Identify which cell holds the provided text, then report its (X, Y) central coordinate. 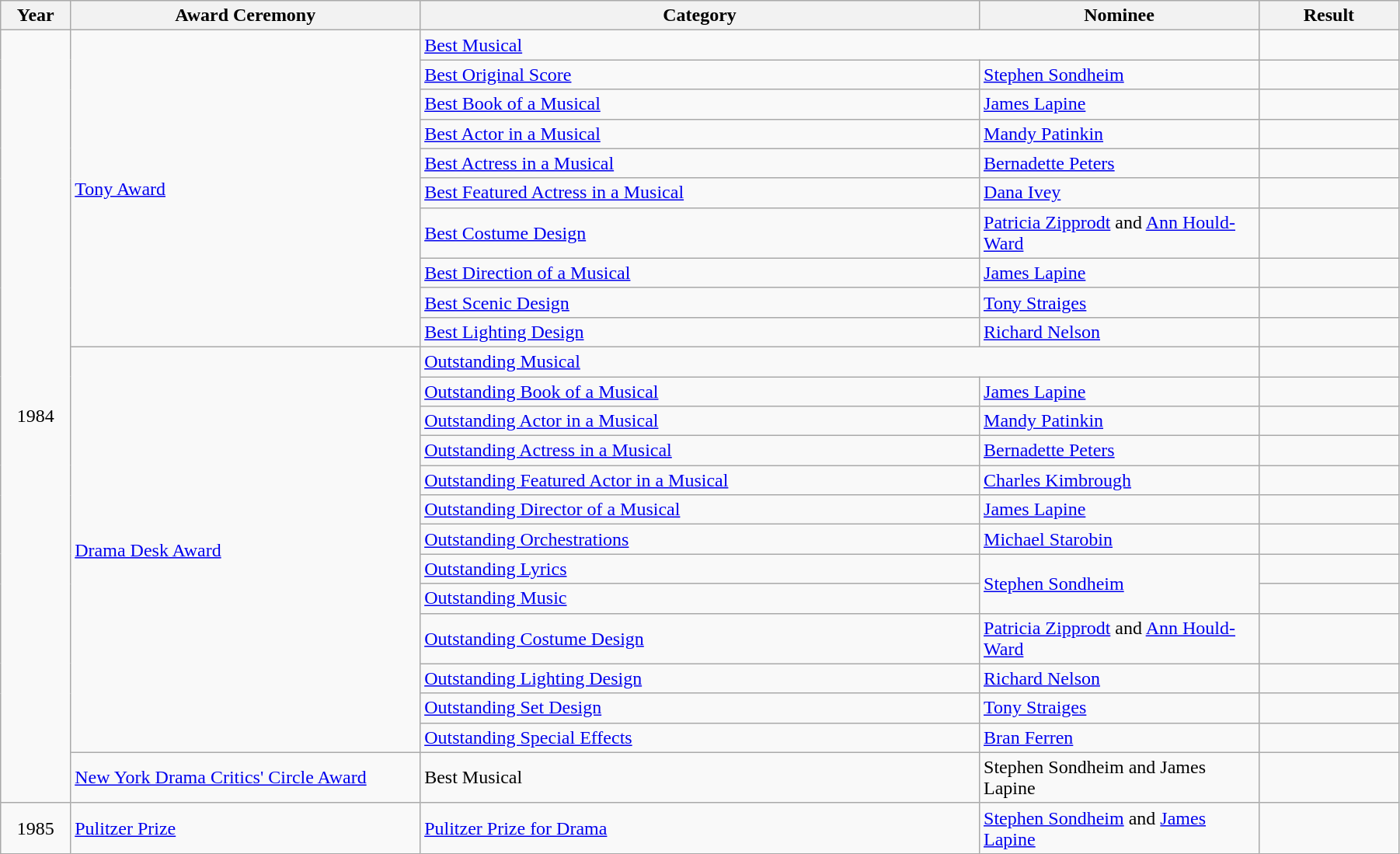
Outstanding Lyrics (700, 569)
Outstanding Director of a Musical (700, 510)
Outstanding Actress in a Musical (700, 451)
Best Costume Design (700, 233)
Outstanding Costume Design (700, 639)
Outstanding Lighting Design (700, 678)
Nominee (1120, 16)
Best Actor in a Musical (700, 134)
Best Book of a Musical (700, 104)
Pulitzer Prize (246, 828)
Outstanding Special Effects (700, 737)
Best Actress in a Musical (700, 163)
Tony Award (246, 189)
New York Drama Critics' Circle Award (246, 777)
Best Original Score (700, 75)
1985 (36, 828)
Best Featured Actress in a Musical (700, 193)
Outstanding Actor in a Musical (700, 421)
Category (700, 16)
1984 (36, 417)
Bran Ferren (1120, 737)
Best Direction of a Musical (700, 273)
Outstanding Music (700, 598)
Pulitzer Prize for Drama (700, 828)
Outstanding Set Design (700, 708)
Outstanding Featured Actor in a Musical (700, 480)
Outstanding Musical (840, 361)
Outstanding Orchestrations (700, 539)
Award Ceremony (246, 16)
Result (1329, 16)
Outstanding Book of a Musical (700, 391)
Drama Desk Award (246, 549)
Charles Kimbrough (1120, 480)
Best Lighting Design (700, 332)
Dana Ivey (1120, 193)
Best Scenic Design (700, 302)
Year (36, 16)
Michael Starobin (1120, 539)
